Return [X, Y] of the center of cell containing provided text 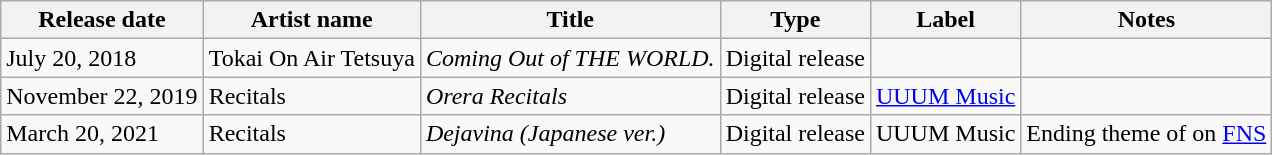
Artist name [312, 20]
Orera Recitals [570, 96]
Title [570, 20]
Tokai On Air Tetsuya [312, 58]
March 20, 2021 [102, 134]
Coming Out of THE WORLD. [570, 58]
July 20, 2018 [102, 58]
Dejavina (Japanese ver.) [570, 134]
Type [795, 20]
Release date [102, 20]
Ending theme of on FNS [1146, 134]
Label [945, 20]
Notes [1146, 20]
November 22, 2019 [102, 96]
